Return (X, Y) of the center of cell containing provided text 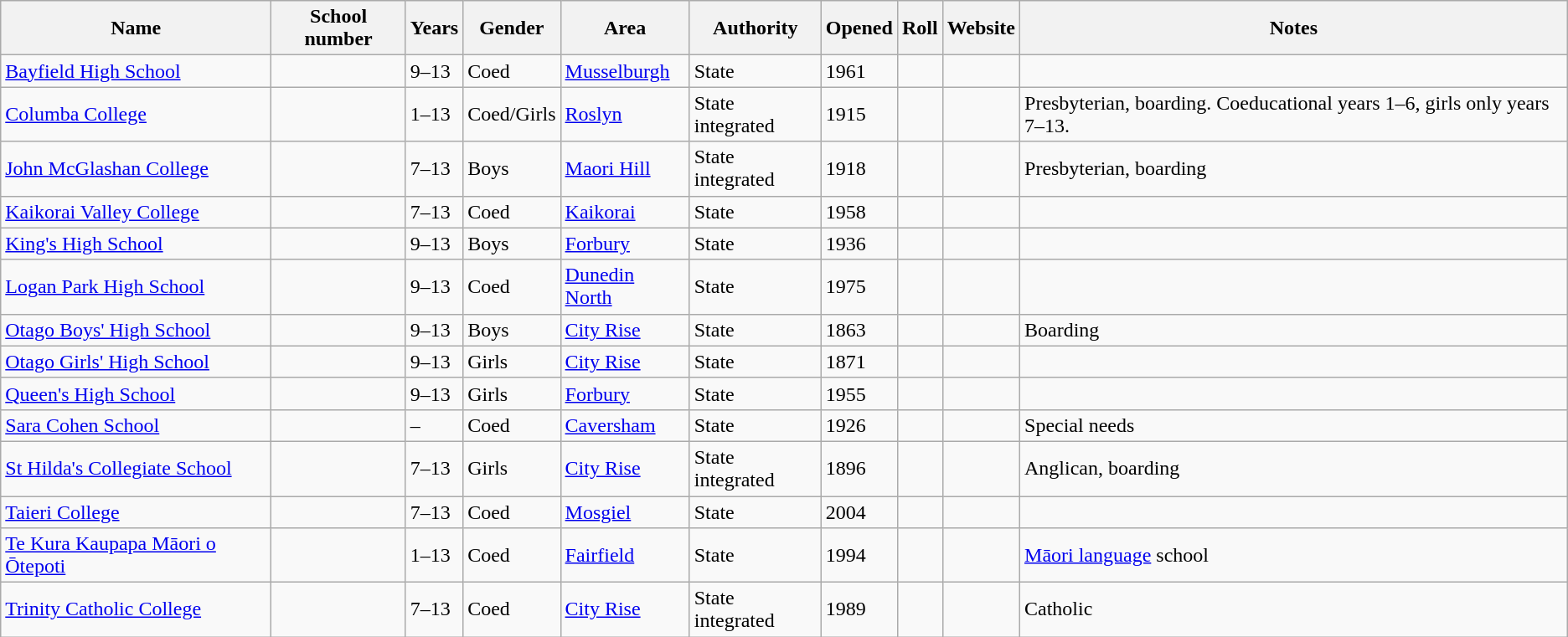
Logan Park High School (136, 286)
King's High School (136, 244)
Presbyterian, boarding. Coeducational years 1–6, girls only years 7–13. (1294, 114)
Taieri College (136, 511)
Bayfield High School (136, 71)
Notes (1294, 28)
Website (981, 28)
1915 (859, 114)
Sara Cohen School (136, 425)
St Hilda's Collegiate School (136, 469)
Presbyterian, boarding (1294, 169)
1955 (859, 393)
Anglican, boarding (1294, 469)
Coed/Girls (512, 114)
Catholic (1294, 609)
Caversham (625, 425)
Mosgiel (625, 511)
1994 (859, 556)
1975 (859, 286)
Otago Girls' High School (136, 362)
Name (136, 28)
Trinity Catholic College (136, 609)
Otago Boys' High School (136, 330)
Authority (756, 28)
School number (338, 28)
1896 (859, 469)
John McGlashan College (136, 169)
Roslyn (625, 114)
Gender (512, 28)
1926 (859, 425)
Columba College (136, 114)
Māori language school (1294, 556)
Opened (859, 28)
2004 (859, 511)
1863 (859, 330)
Maori Hill (625, 169)
1989 (859, 609)
1936 (859, 244)
Special needs (1294, 425)
1958 (859, 212)
Te Kura Kaupapa Māori o Ōtepoti (136, 556)
Musselburgh (625, 71)
Roll (920, 28)
Dunedin North (625, 286)
Years (434, 28)
Kaikorai (625, 212)
Area (625, 28)
Boarding (1294, 330)
– (434, 425)
Queen's High School (136, 393)
1961 (859, 71)
1871 (859, 362)
1918 (859, 169)
Kaikorai Valley College (136, 212)
Fairfield (625, 556)
